Return the [x, y] coordinate for the center point of the cell that contains the specified text.  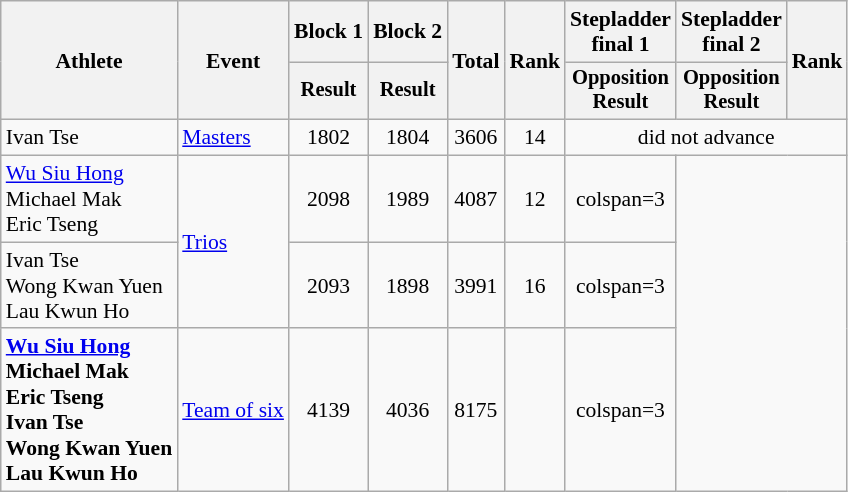
1898 [408, 286]
Total [476, 60]
3991 [476, 286]
2098 [328, 200]
Ivan Tse [89, 138]
Event [233, 60]
Block 1 [328, 32]
Wu Siu HongMichael MakEric Tseng [89, 200]
1804 [408, 138]
Athlete [89, 60]
14 [534, 138]
8175 [476, 410]
4139 [328, 410]
Wu Siu HongMichael MakEric TsengIvan TseWong Kwan YuenLau Kwun Ho [89, 410]
Ivan TseWong Kwan YuenLau Kwun Ho [89, 286]
4087 [476, 200]
did not advance [706, 138]
Stepladderfinal 1 [620, 32]
Masters [233, 138]
1802 [328, 138]
Team of six [233, 410]
12 [534, 200]
4036 [408, 410]
1989 [408, 200]
2093 [328, 286]
Trios [233, 242]
16 [534, 286]
Block 2 [408, 32]
Stepladderfinal 2 [732, 32]
3606 [476, 138]
